Locate the cell with the specified text and output its [x, y] center coordinate. 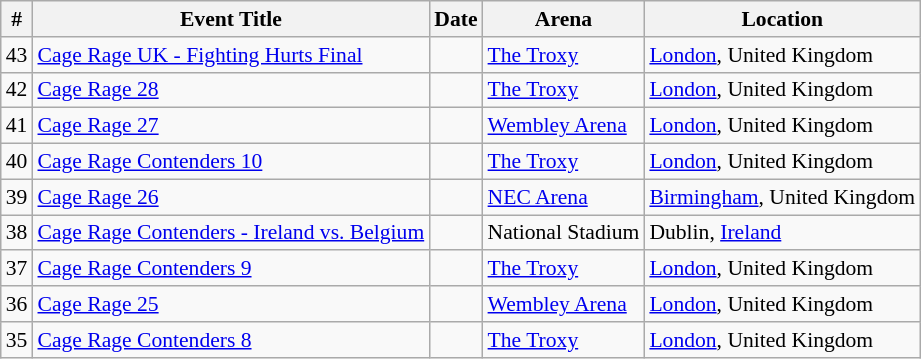
Cage Rage UK - Fighting Hurts Final [230, 55]
42 [17, 90]
Cage Rage Contenders - Ireland vs. Belgium [230, 233]
36 [17, 304]
Location [782, 19]
Cage Rage Contenders 9 [230, 269]
Cage Rage 28 [230, 90]
40 [17, 162]
41 [17, 126]
# [17, 19]
Cage Rage Contenders 10 [230, 162]
Cage Rage 25 [230, 304]
38 [17, 233]
35 [17, 340]
39 [17, 197]
43 [17, 55]
Event Title [230, 19]
Birmingham, United Kingdom [782, 197]
Cage Rage Contenders 8 [230, 340]
Date [456, 19]
Cage Rage 26 [230, 197]
37 [17, 269]
Dublin, Ireland [782, 233]
National Stadium [564, 233]
NEC Arena [564, 197]
Arena [564, 19]
Cage Rage 27 [230, 126]
